Determine the [X, Y] coordinate at the center of the cell enclosing the given text.  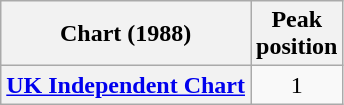
UK Independent Chart [126, 85]
1 [297, 85]
Peakposition [297, 34]
Chart (1988) [126, 34]
